Capture the cell that displays the provided text and extract its [X, Y] central coordinate. 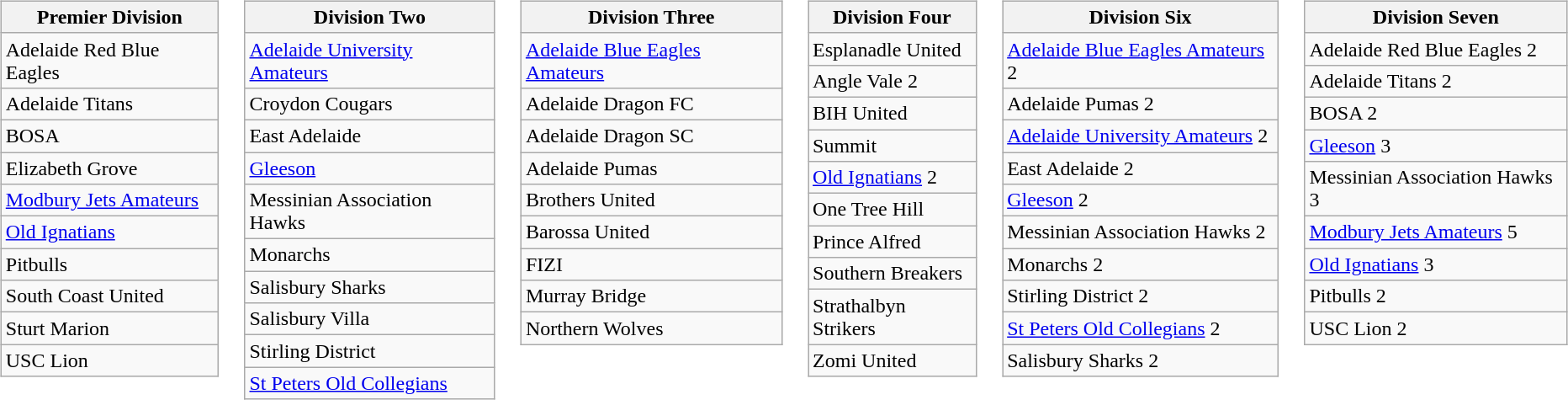
Messinian Association Hawks [370, 212]
East Adelaide [370, 136]
Salisbury Villa [370, 319]
Adelaide Dragon SC [651, 136]
USC Lion 2 [1436, 328]
South Coast United [109, 296]
Adelaide Pumas [651, 168]
East Adelaide 2 [1141, 168]
Adelaide Blue Eagles Amateurs 2 [1141, 61]
Division Three [651, 17]
Murray Bridge [651, 296]
Southern Breakers [893, 274]
FIZI [651, 264]
Sturt Marion [109, 328]
Division Six [1141, 17]
Barossa United [651, 232]
Monarchs [370, 255]
Salisbury Sharks [370, 287]
Angle Vale 2 [893, 81]
Adelaide Red Blue Eagles [109, 61]
Pitbulls [109, 264]
Division Seven [1436, 17]
Adelaide University Amateurs [370, 61]
Old Ignatians [109, 232]
Brothers United [651, 200]
Old Ignatians 3 [1436, 264]
Elizabeth Grove [109, 168]
St Peters Old Collegians 2 [1141, 328]
Summit [893, 146]
Prince Alfred [893, 242]
Messinian Association Hawks 2 [1141, 232]
BOSA [109, 136]
Croydon Cougars [370, 104]
Modbury Jets Amateurs [109, 200]
Esplanadle United [893, 49]
USC Lion [109, 360]
Division Four [893, 17]
Gleeson 2 [1141, 200]
Old Ignatians 2 [893, 178]
Zomi United [893, 360]
Stirling District [370, 351]
Stirling District 2 [1141, 296]
Premier Division [109, 17]
Modbury Jets Amateurs 5 [1436, 232]
Monarchs 2 [1141, 264]
Pitbulls 2 [1436, 296]
Salisbury Sharks 2 [1141, 360]
Gleeson [370, 168]
Gleeson 3 [1436, 146]
BOSA 2 [1436, 113]
Adelaide Titans 2 [1436, 81]
Adelaide Titans [109, 104]
Northern Wolves [651, 328]
St Peters Old Collegians [370, 383]
Adelaide Red Blue Eagles 2 [1436, 49]
BIH United [893, 113]
Strathalbyn Strikers [893, 317]
Adelaide Pumas 2 [1141, 104]
One Tree Hill [893, 210]
Messinian Association Hawks 3 [1436, 189]
Adelaide Dragon FC [651, 104]
Division Two [370, 17]
Adelaide Blue Eagles Amateurs [651, 61]
Adelaide University Amateurs 2 [1141, 136]
